Scan for the cell matching the given text and deliver its [X, Y] coordinate at center. 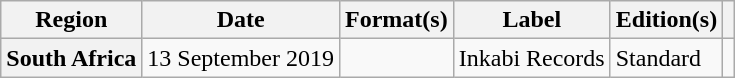
Format(s) [397, 20]
Standard [666, 58]
13 September 2019 [241, 58]
Date [241, 20]
Label [532, 20]
Inkabi Records [532, 58]
Edition(s) [666, 20]
South Africa [72, 58]
Region [72, 20]
